Locate the cell with the specified text and output its [x, y] center coordinate. 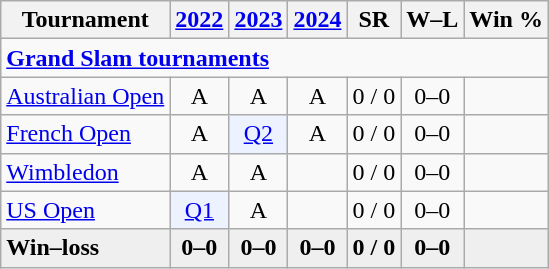
2023 [258, 20]
Wimbledon [86, 172]
2022 [200, 20]
Win–loss [86, 248]
W–L [432, 20]
Q1 [200, 210]
2024 [318, 20]
Australian Open [86, 96]
Tournament [86, 20]
US Open [86, 210]
Q2 [258, 134]
SR [374, 20]
French Open [86, 134]
Grand Slam tournaments [275, 58]
Win % [506, 20]
